Search for the cell housing the specified text and yield its (X, Y) center coordinate. 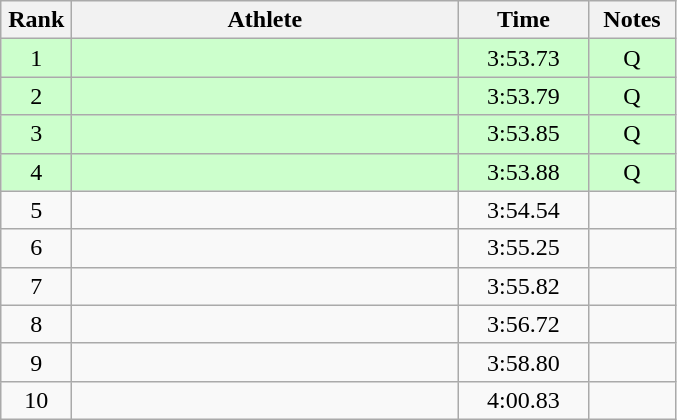
3:58.80 (524, 362)
Rank (36, 20)
4:00.83 (524, 400)
3:53.73 (524, 58)
5 (36, 210)
3 (36, 134)
3:55.82 (524, 286)
2 (36, 96)
6 (36, 248)
3:53.79 (524, 96)
3:53.88 (524, 172)
3:53.85 (524, 134)
3:55.25 (524, 248)
Notes (632, 20)
9 (36, 362)
3:56.72 (524, 324)
Athlete (265, 20)
Time (524, 20)
1 (36, 58)
7 (36, 286)
10 (36, 400)
3:54.54 (524, 210)
4 (36, 172)
8 (36, 324)
